Extract the [X, Y] coordinate from the center of the cell holding the provided text.  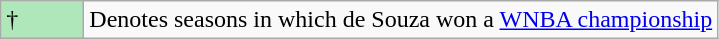
† [42, 20]
Denotes seasons in which de Souza won a WNBA championship [401, 20]
